Pinpoint the cell where the given text exists, returning its [x, y] midpoint coordinate. 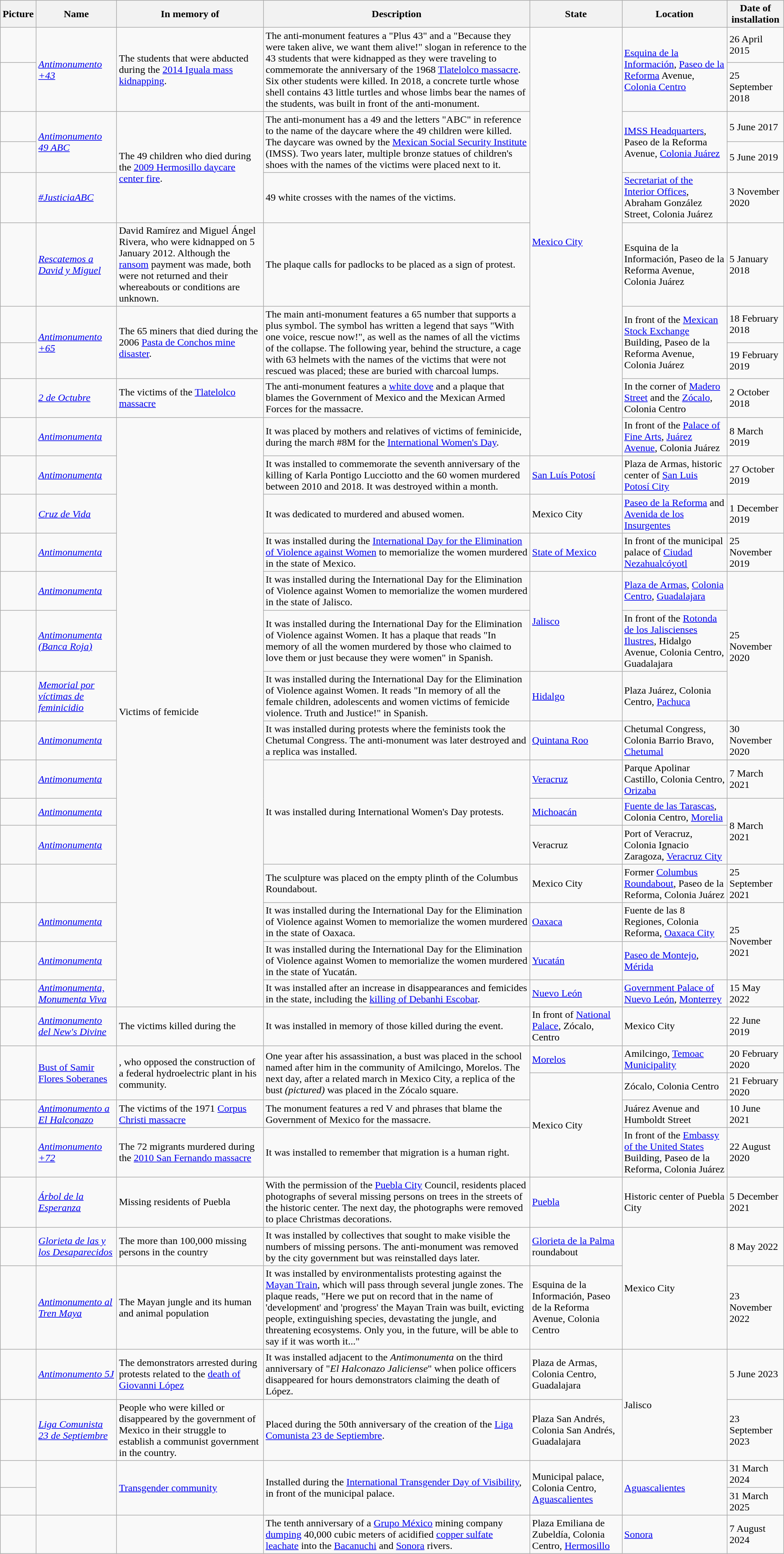
Hidalgo [576, 696]
In front of the Rotonda de los Jaliscienses Ilustres, Hidalgo Avenue, Colonia Centro, Guadalajara [674, 640]
22 August 2020 [756, 1152]
25 September 2021 [756, 883]
In front of National Palace, Zócalo, Centro [576, 1026]
In front of the Mexican Stock Exchange Building, Paseo de la Reforma Avenue, Colonia Juárez [674, 343]
25 September 2018 [756, 87]
Antimonumenta, Monumenta Viva [76, 994]
Oaxaca [576, 922]
The victims killed during the [190, 1026]
#JusticiaABC [76, 198]
22 June 2019 [756, 1026]
, who opposed the construction of a federal hydroelectric plant in his community. [190, 1073]
Yucatán [576, 960]
It was installed during the International Day for the Elimination of Violence against Women to memorialize the women murdered in the state of Oaxaca. [397, 922]
The victims of the Tlatelolco massacre [190, 398]
Memorial por víctimas de feminicidio [76, 696]
Fuente de las Tarascas, Colonia Centro, Morelia [674, 812]
Quintana Roo [576, 741]
49 white crosses with the names of the victims. [397, 198]
25 November 2021 [756, 941]
People who were killed or disappeared by the government of Mexico in their struggle to establish a communist government in the country. [190, 1430]
Secretariat of the Interior Offices, Abraham González Street, Colonia Juárez [674, 198]
Nuevo León [576, 994]
10 June 2021 [756, 1113]
It was installed during the International Day for the Elimination of Violence against Women to memorialize the women murdered in the state of Mexico. [397, 552]
3 November 2020 [756, 198]
Historic center of Puebla City [674, 1202]
Glorieta de la Palma roundabout [576, 1247]
Plaza Juárez, Colonia Centro, Pachuca [674, 696]
Antimonumento 49 ABC [76, 142]
It was installed to remember that migration is a human right. [397, 1152]
Name [76, 14]
Antimonumento +65 [76, 343]
Amilcingo, Temoac Municipality [674, 1059]
Chetumal Congress, Colonia Barrio Bravo, Chetumal [674, 741]
Antimonumento a El Halconazo [76, 1113]
Picture [18, 14]
The Mayan jungle and its human and animal population [190, 1308]
It was installed in memory of those killed during the event. [397, 1026]
Description [397, 14]
Juárez Avenue and Humboldt Street [674, 1113]
19 February 2019 [756, 361]
The plaque calls for padlocks to be placed as a sign of protest. [397, 264]
Placed during the 50th anniversary of the creation of the Liga Comunista 23 de Septiembre. [397, 1430]
Missing residents of Puebla [190, 1202]
It was installed during protests where the feminists took the Chetumal Congress. The anti-monument was later destroyed and a replica was installed. [397, 741]
The 72 migrants murdered during the 2010 San Fernando massacre [190, 1152]
27 October 2019 [756, 475]
In memory of [190, 14]
5 January 2018 [756, 264]
Plaza Emiliana de Zubeldía, Colonia Centro, Hermosillo [576, 1534]
The 65 miners that died during the 2006 Pasta de Conchos mine disaster. [190, 343]
The monument features a red V and phrases that blame the Government of Mexico for the massacre. [397, 1113]
Cruz de Vida [76, 514]
15 May 2022 [756, 994]
Zócalo, Colonia Centro [674, 1087]
Paseo de Montejo, Mérida [674, 960]
Fuente de las 8 Regiones, Colonia Reforma, Oaxaca City [674, 922]
2 October 2018 [756, 398]
5 June 2023 [756, 1375]
San Luís Potosí [576, 475]
8 May 2022 [756, 1247]
Transgender community [190, 1488]
IMSS Headquarters, Paseo de la Reforma Avenue, Colonia Juárez [674, 142]
21 February 2020 [756, 1087]
It was dedicated to murdered and abused women. [397, 514]
31 March 2024 [756, 1474]
The 49 children who died during the 2009 Hermosillo daycare center fire. [190, 167]
25 November 2019 [756, 552]
Morelos [576, 1059]
1 December 2019 [756, 514]
7 March 2021 [756, 779]
It was installed during International Women's Day protests. [397, 812]
Michoacán [576, 812]
Location [674, 14]
Paseo de la Reforma and Avenida de los Insurgentes [674, 514]
The demonstrators arrested during protests related to the death of Giovanni López [190, 1375]
Port of Veracruz, Colonia Ignacio Zaragoza, Veracruz City [674, 845]
In the corner of Madero Street and the Zócalo, Colonia Centro [674, 398]
Liga Comunista 23 de Septiembre [76, 1430]
Bust of Samir Flores Soberanes [76, 1073]
Former Columbus Roundabout, Paseo de la Reforma, Colonia Juárez [674, 883]
The students that were abducted during the 2014 Iguala mass kidnapping. [190, 70]
Sonora [674, 1534]
Árbol de la Esperanza [76, 1202]
Glorieta de las y los Desaparecidos [76, 1247]
It was placed by mothers and relatives of victims of feminicide, during the march #8M for the International Women's Day. [397, 436]
5 June 2017 [756, 126]
In front of the Embassy of the United States Building, Paseo de la Reforma, Colonia Juárez [674, 1152]
Antimonumento +72 [76, 1152]
The sculpture was placed on the empty plinth of the Columbus Roundabout. [397, 883]
7 August 2024 [756, 1534]
In front of the municipal palace of Ciudad Nezahualcóyotl [674, 552]
2 de Octubre [76, 398]
Victims of femicide [190, 712]
Government Palace of Nuevo León, Monterrey [674, 994]
Antimonumento del New's Divine [76, 1026]
20 February 2020 [756, 1059]
The victims of the 1971 Corpus Christi massacre [190, 1113]
State of Mexico [576, 552]
Municipal palace, Colonia Centro, Aguascalientes [576, 1488]
5 June 2019 [756, 157]
5 December 2021 [756, 1202]
Installed during the International Transgender Day of Visibility, in front of the municipal palace. [397, 1488]
The anti-monument features a white dove and a plaque that blames the Government of Mexico and the Mexican Armed Forces for the massacre. [397, 398]
31 March 2025 [756, 1501]
In front of the Palace of Fine Arts, Juárez Avenue, Colonia Juárez [674, 436]
8 March 2019 [756, 436]
Date of installation [756, 14]
Rescatemos a David y Miguel [76, 264]
Antimonumento +43 [76, 70]
Aguascalientes [674, 1488]
Antimonumento 5J [76, 1375]
Plaza de Armas, historic center of San Luis Potosí City [674, 475]
8 March 2021 [756, 831]
25 November 2020 [756, 646]
23 November 2022 [756, 1308]
Antimonumenta (Banca Roja) [76, 640]
The more than 100,000 missing persons in the country [190, 1247]
18 February 2018 [756, 324]
Puebla [576, 1202]
26 April 2015 [756, 45]
30 November 2020 [756, 741]
Parque Apolinar Castillo, Colonia Centro, Orizaba [674, 779]
23 September 2023 [756, 1430]
Esquina de la Información, Paseo de la Reforma Avenue, Colonia Juárez [674, 264]
Antimonumento al Tren Maya [76, 1308]
It was installed after an increase in disappearances and femicides in the state, including the killing of Debanhi Escobar. [397, 994]
State [576, 14]
Plaza San Andrés, Colonia San Andrés, Guadalajara [576, 1430]
